Pinpoint the cell where the given text exists, returning its (X, Y) midpoint coordinate. 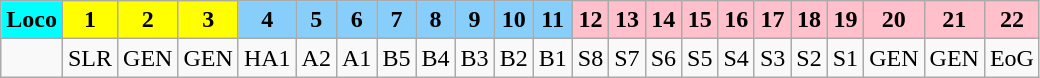
12 (590, 20)
S1 (845, 58)
8 (436, 20)
15 (700, 20)
B2 (514, 58)
S5 (700, 58)
4 (267, 20)
B4 (436, 58)
S7 (627, 58)
B1 (552, 58)
17 (772, 20)
10 (514, 20)
20 (894, 20)
B3 (474, 58)
2 (148, 20)
6 (356, 20)
S3 (772, 58)
13 (627, 20)
9 (474, 20)
14 (663, 20)
11 (552, 20)
18 (809, 20)
Loco (32, 20)
16 (736, 20)
A2 (316, 58)
5 (316, 20)
B5 (396, 58)
EoG (1012, 58)
S6 (663, 58)
S8 (590, 58)
S2 (809, 58)
HA1 (267, 58)
A1 (356, 58)
22 (1012, 20)
19 (845, 20)
7 (396, 20)
1 (90, 20)
SLR (90, 58)
3 (208, 20)
S4 (736, 58)
21 (954, 20)
